From the cell containing the given text, extract its center point as (X, Y) coordinate. 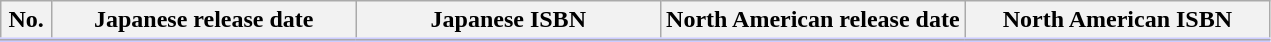
Japanese ISBN (508, 21)
No. (26, 21)
North American release date (814, 21)
Japanese release date (204, 21)
North American ISBN (1118, 21)
